Identify which cell holds the provided text, then report its (x, y) central coordinate. 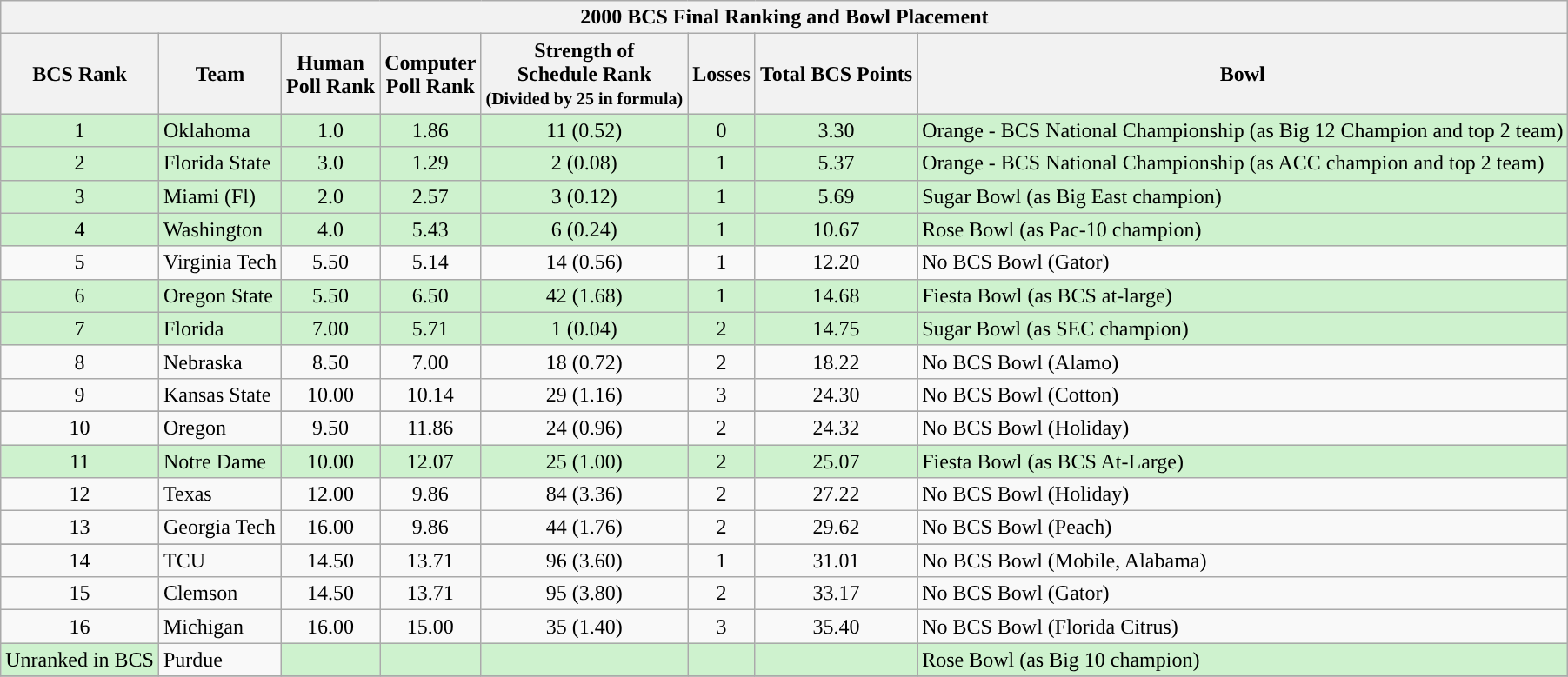
Sugar Bowl (as SEC champion) (1243, 329)
Oregon State (219, 295)
6 (0.24) (584, 229)
Total BCS Points (836, 74)
5.14 (430, 262)
No BCS Bowl (Alamo) (1243, 362)
5 (80, 262)
18.22 (836, 362)
24 (0.96) (584, 428)
No BCS Bowl (Cotton) (1243, 395)
15 (80, 594)
Team (219, 74)
6.50 (430, 295)
7 (80, 329)
3 (0.12) (584, 196)
9 (80, 395)
Rose Bowl (as Pac-10 champion) (1243, 229)
24.30 (836, 395)
Michigan (219, 627)
Fiesta Bowl (as BCS at-large) (1243, 295)
Orange - BCS National Championship (as Big 12 Champion and top 2 team) (1243, 130)
Sugar Bowl (as Big East champion) (1243, 196)
Human Poll Rank (330, 74)
29.62 (836, 528)
3.30 (836, 130)
1.0 (330, 130)
18 (0.72) (584, 362)
84 (3.36) (584, 494)
Clemson (219, 594)
15.00 (430, 627)
No BCS Bowl (Florida Citrus) (1243, 627)
14.75 (836, 329)
12.20 (836, 262)
Unranked in BCS (80, 660)
1 (0.04) (584, 329)
14.68 (836, 295)
Oklahoma (219, 130)
5.69 (836, 196)
11 (80, 461)
96 (3.60) (584, 561)
35 (1.40) (584, 627)
Bowl (1243, 74)
2.57 (430, 196)
Washington (219, 229)
Texas (219, 494)
2 (0.08) (584, 163)
8 (80, 362)
25 (1.00) (584, 461)
Rose Bowl (as Big 10 champion) (1243, 660)
10.67 (836, 229)
11 (0.52) (584, 130)
Virginia Tech (219, 262)
13 (80, 528)
6 (80, 295)
31.01 (836, 561)
95 (3.80) (584, 594)
Georgia Tech (219, 528)
3.0 (330, 163)
5.37 (836, 163)
16 (80, 627)
Oregon (219, 428)
Kansas State (219, 395)
44 (1.76) (584, 528)
42 (1.68) (584, 295)
14 (80, 561)
9.50 (330, 428)
2000 BCS Final Ranking and Bowl Placement (784, 17)
0 (722, 130)
2.0 (330, 196)
12 (80, 494)
Miami (Fl) (219, 196)
TCU (219, 561)
12.00 (330, 494)
35.40 (836, 627)
27.22 (836, 494)
12.07 (430, 461)
BCS Rank (80, 74)
4.0 (330, 229)
14 (0.56) (584, 262)
Nebraska (219, 362)
5.71 (430, 329)
Florida (219, 329)
33.17 (836, 594)
5.43 (430, 229)
24.32 (836, 428)
No BCS Bowl (Mobile, Alabama) (1243, 561)
Notre Dame (219, 461)
Florida State (219, 163)
25.07 (836, 461)
No BCS Bowl (Peach) (1243, 528)
1.29 (430, 163)
Purdue (219, 660)
Losses (722, 74)
1.86 (430, 130)
Computer Poll Rank (430, 74)
Orange - BCS National Championship (as ACC champion and top 2 team) (1243, 163)
10.14 (430, 395)
29 (1.16) (584, 395)
Fiesta Bowl (as BCS At-Large) (1243, 461)
10 (80, 428)
8.50 (330, 362)
4 (80, 229)
11.86 (430, 428)
Strength of Schedule Rank (Divided by 25 in formula) (584, 74)
